Pinpoint the cell where the given text exists, returning its (X, Y) midpoint coordinate. 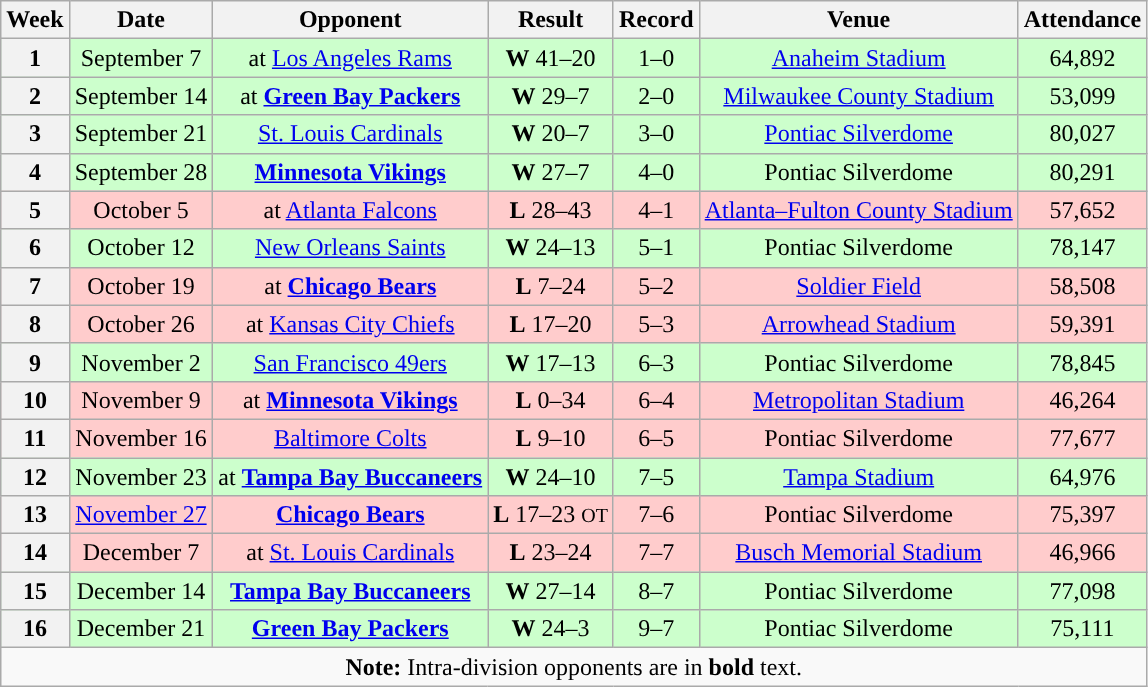
Soldier Field (858, 286)
7–7 (656, 553)
Result (551, 20)
7 (35, 286)
Venue (858, 20)
Chicago Bears (350, 515)
1 (35, 58)
80,291 (1082, 172)
L 28–43 (551, 210)
at Tampa Bay Buccaneers (350, 477)
7–5 (656, 477)
2 (35, 96)
L 7–24 (551, 286)
October 5 (141, 210)
4–1 (656, 210)
Metropolitan Stadium (858, 400)
September 28 (141, 172)
7–6 (656, 515)
5–3 (656, 324)
at Chicago Bears (350, 286)
October 26 (141, 324)
3 (35, 134)
6–3 (656, 362)
46,966 (1082, 553)
1–0 (656, 58)
L 17–23 OT (551, 515)
Tampa Bay Buccaneers (350, 591)
15 (35, 591)
at Kansas City Chiefs (350, 324)
W 17–13 (551, 362)
October 12 (141, 248)
Atlanta–Fulton County Stadium (858, 210)
W 27–14 (551, 591)
Busch Memorial Stadium (858, 553)
4 (35, 172)
Week (35, 20)
6 (35, 248)
57,652 (1082, 210)
W 41–20 (551, 58)
November 2 (141, 362)
at St. Louis Cardinals (350, 553)
at Atlanta Falcons (350, 210)
W 24–13 (551, 248)
13 (35, 515)
September 7 (141, 58)
12 (35, 477)
75,397 (1082, 515)
8–7 (656, 591)
W 20–7 (551, 134)
Attendance (1082, 20)
16 (35, 629)
80,027 (1082, 134)
9 (35, 362)
5–2 (656, 286)
October 19 (141, 286)
November 16 (141, 438)
W 27–7 (551, 172)
Milwaukee County Stadium (858, 96)
November 27 (141, 515)
Date (141, 20)
W 24–10 (551, 477)
Baltimore Colts (350, 438)
14 (35, 553)
78,147 (1082, 248)
4–0 (656, 172)
L 23–24 (551, 553)
Record (656, 20)
3–0 (656, 134)
San Francisco 49ers (350, 362)
Anaheim Stadium (858, 58)
53,099 (1082, 96)
L 9–10 (551, 438)
at Minnesota Vikings (350, 400)
November 9 (141, 400)
Minnesota Vikings (350, 172)
W 24–3 (551, 629)
58,508 (1082, 286)
Green Bay Packers (350, 629)
at Los Angeles Rams (350, 58)
November 23 (141, 477)
Opponent (350, 20)
Arrowhead Stadium (858, 324)
L 17–20 (551, 324)
64,892 (1082, 58)
9–7 (656, 629)
77,098 (1082, 591)
8 (35, 324)
6–5 (656, 438)
L 0–34 (551, 400)
64,976 (1082, 477)
New Orleans Saints (350, 248)
December 7 (141, 553)
W 29–7 (551, 96)
September 21 (141, 134)
6–4 (656, 400)
St. Louis Cardinals (350, 134)
78,845 (1082, 362)
46,264 (1082, 400)
Tampa Stadium (858, 477)
September 14 (141, 96)
59,391 (1082, 324)
2–0 (656, 96)
10 (35, 400)
December 14 (141, 591)
December 21 (141, 629)
at Green Bay Packers (350, 96)
75,111 (1082, 629)
77,677 (1082, 438)
Note: Intra-division opponents are in bold text. (574, 667)
11 (35, 438)
5 (35, 210)
5–1 (656, 248)
